Pinpoint the cell where the given text exists, returning its (X, Y) midpoint coordinate. 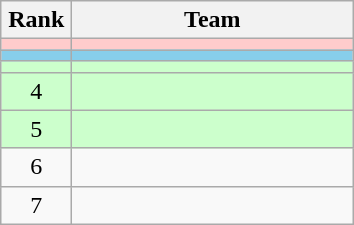
7 (36, 205)
5 (36, 129)
Rank (36, 20)
Team (212, 20)
4 (36, 91)
6 (36, 167)
